Find where the given text appears and provide that cell's center as (X, Y) coordinate. 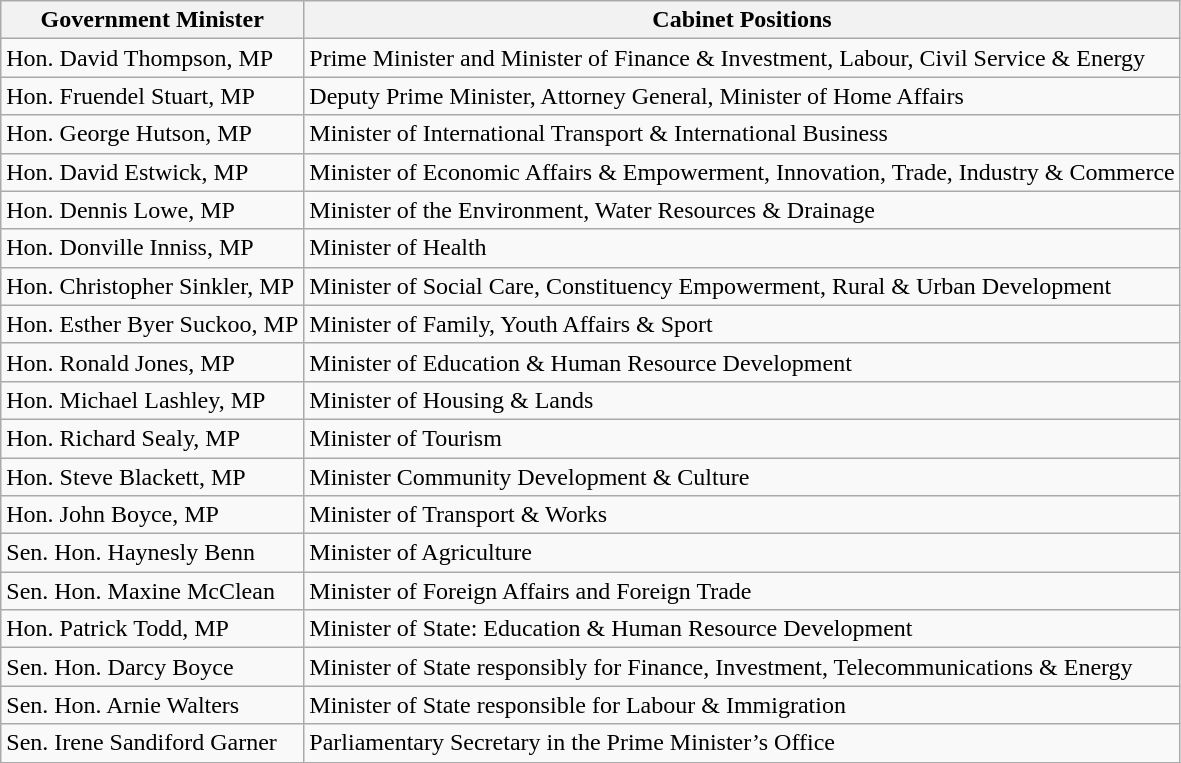
Hon. Dennis Lowe, MP (152, 210)
Minister of State: Education & Human Resource Development (742, 629)
Minister of International Transport & International Business (742, 134)
Sen. Irene Sandiford Garner (152, 743)
Minister of Transport & Works (742, 515)
Hon. Michael Lashley, MP (152, 400)
Minister of Social Care, Constituency Empowerment, Rural & Urban Development (742, 286)
Hon. Patrick Todd, MP (152, 629)
Hon. Steve Blackett, MP (152, 477)
Prime Minister and Minister of Finance & Investment, Labour, Civil Service & Energy (742, 58)
Minister of Education & Human Resource Development (742, 362)
Minister Community Development & Culture (742, 477)
Hon. John Boyce, MP (152, 515)
Minister of the Environment, Water Resources & Drainage (742, 210)
Minister of Health (742, 248)
Minister of Tourism (742, 438)
Minister of Economic Affairs & Empowerment, Innovation, Trade, Industry & Commerce (742, 172)
Hon. Donville Inniss, MP (152, 248)
Hon. George Hutson, MP (152, 134)
Minister of Housing & Lands (742, 400)
Government Minister (152, 20)
Hon. David Thompson, MP (152, 58)
Minister of Family, Youth Affairs & Sport (742, 324)
Hon. Christopher Sinkler, MP (152, 286)
Sen. Hon. Arnie Walters (152, 705)
Parliamentary Secretary in the Prime Minister’s Office (742, 743)
Hon. Ronald Jones, MP (152, 362)
Minister of Agriculture (742, 553)
Sen. Hon. Darcy Boyce (152, 667)
Hon. Esther Byer Suckoo, MP (152, 324)
Sen. Hon. Haynesly Benn (152, 553)
Minister of State responsible for Labour & Immigration (742, 705)
Deputy Prime Minister, Attorney General, Minister of Home Affairs (742, 96)
Cabinet Positions (742, 20)
Hon. David Estwick, MP (152, 172)
Sen. Hon. Maxine McClean (152, 591)
Hon. Fruendel Stuart, MP (152, 96)
Minister of Foreign Affairs and Foreign Trade (742, 591)
Minister of State responsibly for Finance, Investment, Telecommunications & Energy (742, 667)
Hon. Richard Sealy, MP (152, 438)
